Locate the cell with the specified text and output its [X, Y] center coordinate. 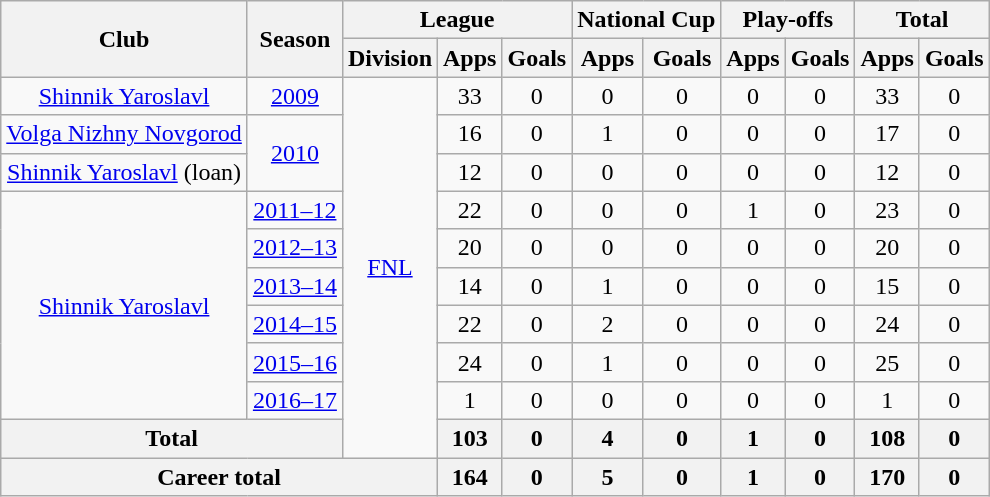
15 [887, 286]
2010 [294, 153]
2014–15 [294, 324]
Shinnik Yaroslavl (loan) [124, 172]
2013–14 [294, 286]
Volga Nizhny Novgorod [124, 134]
16 [470, 134]
2012–13 [294, 248]
Career total [220, 477]
5 [608, 477]
108 [887, 438]
2016–17 [294, 400]
2 [608, 324]
25 [887, 362]
164 [470, 477]
14 [470, 286]
Club [124, 39]
National Cup [646, 20]
17 [887, 134]
Play-offs [788, 20]
League [456, 20]
Season [294, 39]
2015–16 [294, 362]
2009 [294, 96]
Division [390, 58]
170 [887, 477]
103 [470, 438]
23 [887, 210]
4 [608, 438]
2011–12 [294, 210]
FNL [390, 268]
